Scan for the cell matching the given text and deliver its (X, Y) coordinate at center. 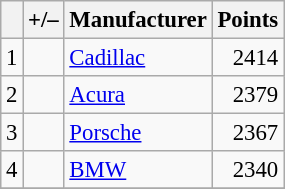
1 (12, 58)
Cadillac (138, 58)
2414 (248, 58)
+/– (44, 20)
Porsche (138, 133)
BMW (138, 170)
2340 (248, 170)
Manufacturer (138, 20)
4 (12, 170)
Points (248, 20)
2379 (248, 95)
Acura (138, 95)
3 (12, 133)
2 (12, 95)
2367 (248, 133)
